Determine the [x, y] coordinate at the center of the cell enclosing the given text.  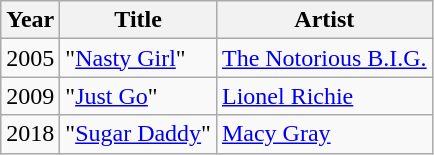
2009 [30, 96]
"Sugar Daddy" [138, 134]
"Nasty Girl" [138, 58]
Title [138, 20]
Year [30, 20]
"Just Go" [138, 96]
2018 [30, 134]
Artist [324, 20]
Macy Gray [324, 134]
2005 [30, 58]
The Notorious B.I.G. [324, 58]
Lionel Richie [324, 96]
